Provide the (X, Y) coordinate of the cell's center where the given text is located.  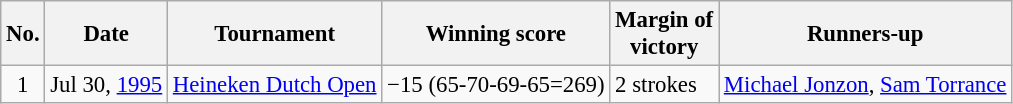
Runners-up (864, 34)
1 (23, 85)
Heineken Dutch Open (275, 85)
Date (106, 34)
Michael Jonzon, Sam Torrance (864, 85)
Jul 30, 1995 (106, 85)
Winning score (496, 34)
No. (23, 34)
Tournament (275, 34)
Margin ofvictory (664, 34)
2 strokes (664, 85)
−15 (65-70-69-65=269) (496, 85)
